Output the [X, Y] coordinate of the center of the cell containing the given text.  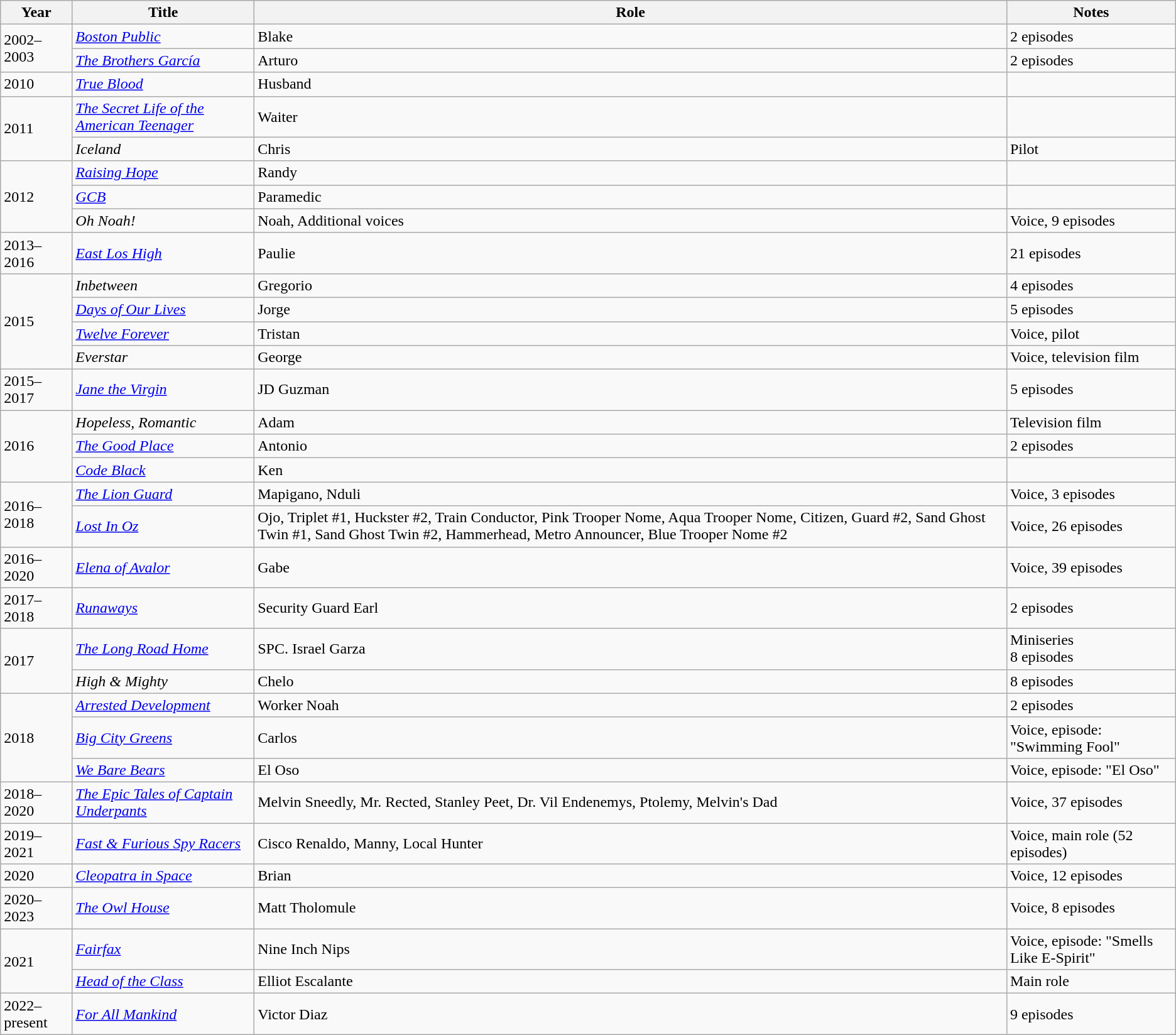
Nine Inch Nips [631, 949]
Brian [631, 876]
2017–2018 [36, 608]
Arrested Development [163, 705]
Runaways [163, 608]
Big City Greens [163, 738]
Voice, 12 episodes [1091, 876]
Lost In Oz [163, 527]
2010 [36, 84]
2015–2017 [36, 390]
Iceland [163, 149]
2018 [36, 738]
Jorge [631, 309]
Paramedic [631, 197]
Voice, 8 episodes [1091, 909]
George [631, 358]
Fairfax [163, 949]
Security Guard Earl [631, 608]
East Los High [163, 253]
Voice, 37 episodes [1091, 802]
2002–2003 [36, 48]
2015 [36, 321]
The Lion Guard [163, 494]
The Secret Life of the American Teenager [163, 117]
2016–2018 [36, 514]
4 episodes [1091, 285]
Pilot [1091, 149]
Gregorio [631, 285]
The Epic Tales of Captain Underpants [163, 802]
El Oso [631, 770]
Arturo [631, 60]
2021 [36, 961]
Voice, 9 episodes [1091, 221]
The Brothers García [163, 60]
Inbetween [163, 285]
The Long Road Home [163, 649]
2016–2020 [36, 567]
Voice, television film [1091, 358]
Year [36, 13]
Voice, 39 episodes [1091, 567]
Television film [1091, 422]
Voice, pilot [1091, 334]
We Bare Bears [163, 770]
Mapigano, Nduli [631, 494]
The Owl House [163, 909]
Boston Public [163, 36]
Chelo [631, 681]
2012 [36, 197]
Gabe [631, 567]
Matt Tholomule [631, 909]
2017 [36, 661]
Voice, 26 episodes [1091, 527]
Miniseries8 episodes [1091, 649]
Randy [631, 173]
2018–2020 [36, 802]
Ken [631, 470]
Chris [631, 149]
JD Guzman [631, 390]
True Blood [163, 84]
Voice, main role (52 episodes) [1091, 843]
SPC. Israel Garza [631, 649]
Days of Our Lives [163, 309]
2011 [36, 128]
Main role [1091, 982]
Victor Diaz [631, 1014]
Voice, episode: "Smells Like E-Spirit" [1091, 949]
Code Black [163, 470]
Fast & Furious Spy Racers [163, 843]
Everstar [163, 358]
2013–2016 [36, 253]
2020–2023 [36, 909]
2022–present [36, 1014]
Jane the Virgin [163, 390]
Twelve Forever [163, 334]
Voice, episode: "Swimming Fool" [1091, 738]
Voice, 3 episodes [1091, 494]
2019–2021 [36, 843]
Blake [631, 36]
Raising Hope [163, 173]
Worker Noah [631, 705]
Waiter [631, 117]
9 episodes [1091, 1014]
Husband [631, 84]
8 episodes [1091, 681]
Noah, Additional voices [631, 221]
21 episodes [1091, 253]
For All Mankind [163, 1014]
Melvin Sneedly, Mr. Rected, Stanley Peet, Dr. Vil Endenemys, Ptolemy, Melvin's Dad [631, 802]
Paulie [631, 253]
Antonio [631, 446]
Title [163, 13]
Hopeless, Romantic [163, 422]
GCB [163, 197]
2020 [36, 876]
Cisco Renaldo, Manny, Local Hunter [631, 843]
Carlos [631, 738]
2016 [36, 446]
Adam [631, 422]
High & Mighty [163, 681]
Elena of Avalor [163, 567]
Head of the Class [163, 982]
Notes [1091, 13]
Tristan [631, 334]
Oh Noah! [163, 221]
Voice, episode: "El Oso" [1091, 770]
Cleopatra in Space [163, 876]
Role [631, 13]
Elliot Escalante [631, 982]
The Good Place [163, 446]
